Determine the [x, y] coordinate at the center of the cell enclosing the given text.  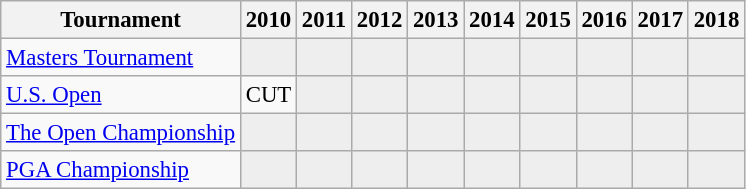
The Open Championship [121, 133]
U.S. Open [121, 95]
2015 [548, 20]
2011 [324, 20]
CUT [268, 95]
PGA Championship [121, 170]
2014 [492, 20]
Masters Tournament [121, 58]
2010 [268, 20]
Tournament [121, 20]
2018 [716, 20]
2017 [660, 20]
2016 [604, 20]
2012 [379, 20]
2013 [436, 20]
